Capture the cell that displays the provided text and extract its (X, Y) central coordinate. 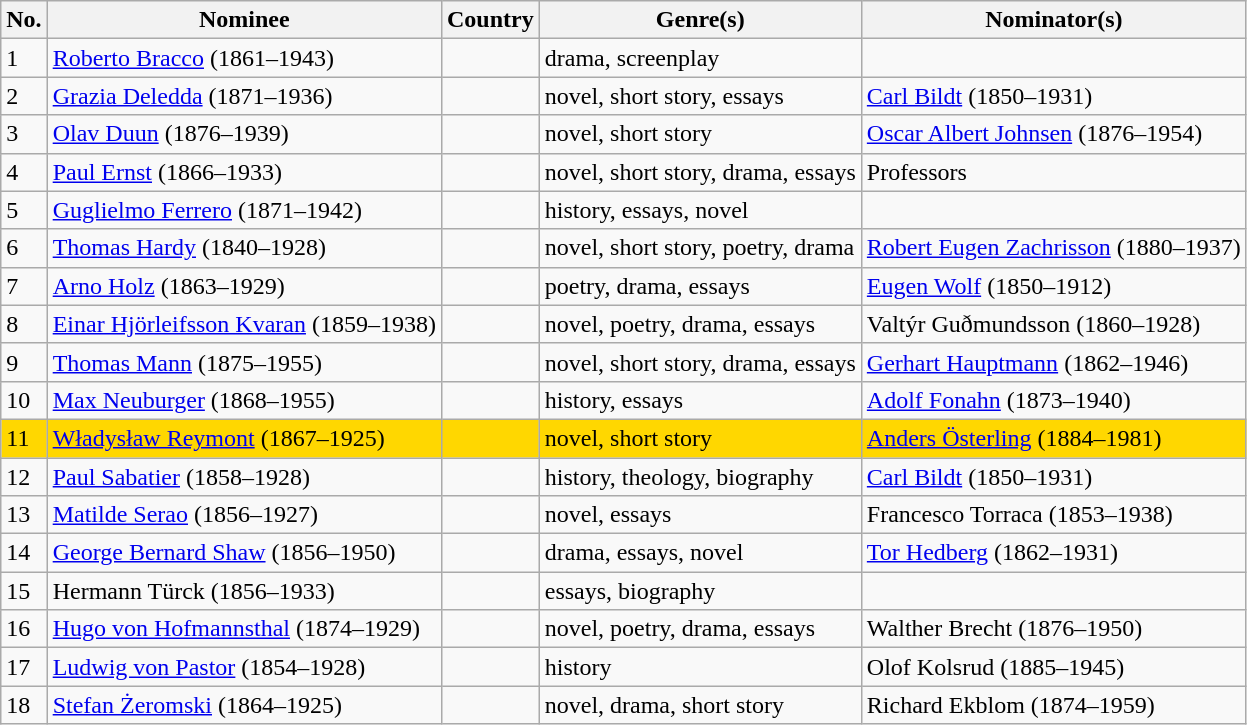
2 (24, 96)
novel, essays (700, 515)
17 (24, 667)
15 (24, 591)
poetry, drama, essays (700, 286)
essays, biography (700, 591)
Francesco Torraca (1853–1938) (1054, 515)
history, theology, biography (700, 477)
Olav Duun (1876–1939) (244, 134)
Hugo von Hofmannsthal (1874–1929) (244, 629)
Eugen Wolf (1850–1912) (1054, 286)
Genre(s) (700, 20)
Władysław Reymont (1867–1925) (244, 438)
Max Neuburger (1868–1955) (244, 400)
history (700, 667)
Professors (1054, 172)
Grazia Deledda (1871–1936) (244, 96)
7 (24, 286)
Walther Brecht (1876–1950) (1054, 629)
drama, essays, novel (700, 553)
3 (24, 134)
Paul Ernst (1866–1933) (244, 172)
Stefan Żeromski (1864–1925) (244, 705)
14 (24, 553)
Adolf Fonahn (1873–1940) (1054, 400)
Olof Kolsrud (1885–1945) (1054, 667)
No. (24, 20)
Hermann Türck (1856–1933) (244, 591)
drama, screenplay (700, 58)
Thomas Hardy (1840–1928) (244, 248)
Tor Hedberg (1862–1931) (1054, 553)
Nominator(s) (1054, 20)
Einar Hjörleifsson Kvaran (1859–1938) (244, 324)
11 (24, 438)
novel, short story, essays (700, 96)
10 (24, 400)
9 (24, 362)
Oscar Albert Johnsen (1876–1954) (1054, 134)
18 (24, 705)
Matilde Serao (1856–1927) (244, 515)
Thomas Mann (1875–1955) (244, 362)
history, essays, novel (700, 210)
16 (24, 629)
Guglielmo Ferrero (1871–1942) (244, 210)
Richard Ekblom (1874–1959) (1054, 705)
Country (490, 20)
1 (24, 58)
Ludwig von Pastor (1854–1928) (244, 667)
Anders Österling (1884–1981) (1054, 438)
12 (24, 477)
Nominee (244, 20)
Arno Holz (1863–1929) (244, 286)
Gerhart Hauptmann (1862–1946) (1054, 362)
novel, short story, poetry, drama (700, 248)
13 (24, 515)
Valtýr Guðmundsson (1860–1928) (1054, 324)
4 (24, 172)
novel, drama, short story (700, 705)
Robert Eugen Zachrisson (1880–1937) (1054, 248)
Paul Sabatier (1858–1928) (244, 477)
Roberto Bracco (1861–1943) (244, 58)
5 (24, 210)
George Bernard Shaw (1856–1950) (244, 553)
history, essays (700, 400)
8 (24, 324)
6 (24, 248)
